Find where the given text appears and provide that cell's center as [X, Y] coordinate. 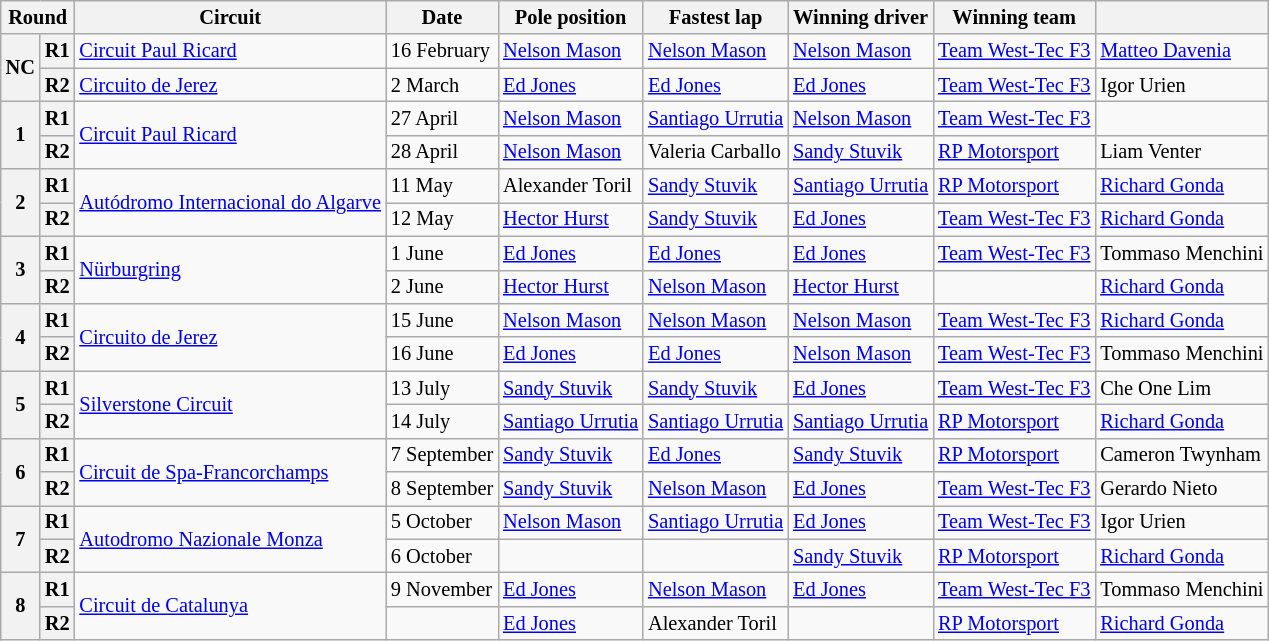
11 May [442, 186]
Winning driver [860, 17]
14 July [442, 421]
27 April [442, 118]
7 September [442, 455]
8 [20, 606]
6 October [442, 556]
Autódromo Internacional do Algarve [230, 202]
2 March [442, 85]
Circuit de Spa-Francorchamps [230, 472]
12 May [442, 219]
Pole position [570, 17]
15 June [442, 320]
3 [20, 270]
13 July [442, 388]
Che One Lim [1182, 388]
Circuit de Catalunya [230, 606]
NC [20, 68]
2 [20, 202]
Valeria Carballo [716, 152]
Matteo Davenia [1182, 51]
Autodromo Nazionale Monza [230, 538]
Round [38, 17]
5 [20, 404]
Liam Venter [1182, 152]
Circuit [230, 17]
7 [20, 538]
8 September [442, 489]
4 [20, 336]
Nürburgring [230, 270]
1 [20, 134]
16 June [442, 354]
28 April [442, 152]
Fastest lap [716, 17]
2 June [442, 287]
9 November [442, 589]
16 February [442, 51]
Cameron Twynham [1182, 455]
Winning team [1014, 17]
1 June [442, 253]
Gerardo Nieto [1182, 489]
Date [442, 17]
5 October [442, 522]
6 [20, 472]
Silverstone Circuit [230, 404]
